Detect which cell encompasses the target text, then output its (X, Y) center coordinate. 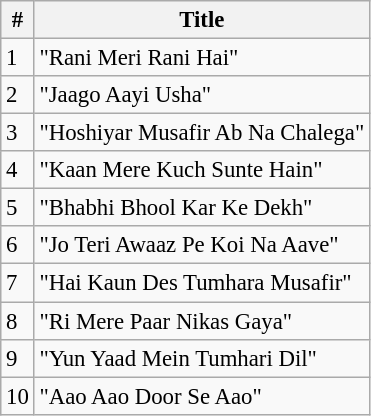
9 (18, 358)
Title (202, 20)
"Jaago Aayi Usha" (202, 95)
"Yun Yaad Mein Tumhari Dil" (202, 358)
6 (18, 245)
"Jo Teri Awaaz Pe Koi Na Aave" (202, 245)
"Bhabhi Bhool Kar Ke Dekh" (202, 208)
"Rani Meri Rani Hai" (202, 58)
"Hoshiyar Musafir Ab Na Chalega" (202, 133)
8 (18, 321)
4 (18, 170)
"Kaan Mere Kuch Sunte Hain" (202, 170)
1 (18, 58)
"Aao Aao Door Se Aao" (202, 396)
3 (18, 133)
"Ri Mere Paar Nikas Gaya" (202, 321)
2 (18, 95)
5 (18, 208)
# (18, 20)
10 (18, 396)
"Hai Kaun Des Tumhara Musafir" (202, 283)
7 (18, 283)
